Detect which cell encompasses the target text, then output its [X, Y] center coordinate. 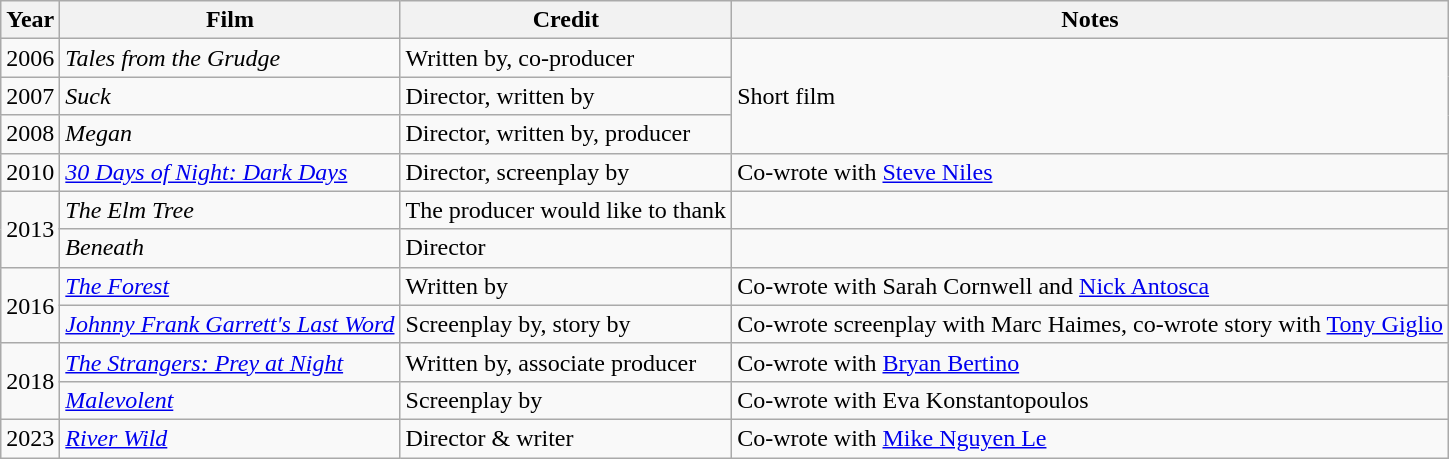
2010 [30, 172]
Suck [230, 96]
Screenplay by [566, 400]
2013 [30, 229]
Co-wrote with Bryan Bertino [1090, 362]
River Wild [230, 438]
Short film [1090, 96]
Director, written by [566, 96]
2006 [30, 58]
Director [566, 248]
Co-wrote with Steve Niles [1090, 172]
Director, screenplay by [566, 172]
Written by [566, 286]
The Strangers: Prey at Night [230, 362]
Notes [1090, 20]
Co-wrote with Sarah Cornwell and Nick Antosca [1090, 286]
Beneath [230, 248]
Written by, co-producer [566, 58]
Written by, associate producer [566, 362]
Year [30, 20]
Megan [230, 134]
The producer would like to thank [566, 210]
Malevolent [230, 400]
30 Days of Night: Dark Days [230, 172]
2016 [30, 305]
2008 [30, 134]
The Forest [230, 286]
Tales from the Grudge [230, 58]
Co-wrote screenplay with Marc Haimes, co-wrote story with Tony Giglio [1090, 324]
Director & writer [566, 438]
Director, written by, producer [566, 134]
Co-wrote with Eva Konstantopoulos [1090, 400]
Co-wrote with Mike Nguyen Le [1090, 438]
Screenplay by, story by [566, 324]
2023 [30, 438]
Johnny Frank Garrett's Last Word [230, 324]
2007 [30, 96]
Film [230, 20]
Credit [566, 20]
2018 [30, 381]
The Elm Tree [230, 210]
